Capture the cell that displays the provided text and extract its [x, y] central coordinate. 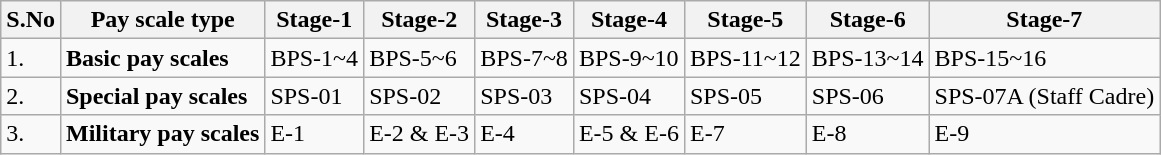
BPS-1~4 [314, 58]
Stage-4 [628, 20]
1. [31, 58]
SPS-06 [868, 96]
BPS-7~8 [524, 58]
BPS-5~6 [420, 58]
SPS-02 [420, 96]
E-9 [1044, 134]
E-1 [314, 134]
SPS-05 [745, 96]
Stage-5 [745, 20]
Stage-2 [420, 20]
SPS-01 [314, 96]
3. [31, 134]
BPS-13~14 [868, 58]
Stage-1 [314, 20]
Stage-6 [868, 20]
Stage-3 [524, 20]
E-4 [524, 134]
SPS-07A (Staff Cadre) [1044, 96]
BPS-15~16 [1044, 58]
2. [31, 96]
BPS-11~12 [745, 58]
SPS-04 [628, 96]
BPS-9~10 [628, 58]
Stage-7 [1044, 20]
Basic pay scales [162, 58]
E-5 & E-6 [628, 134]
S.No [31, 20]
Military pay scales [162, 134]
SPS-03 [524, 96]
E-2 & E-3 [420, 134]
E-8 [868, 134]
E-7 [745, 134]
Pay scale type [162, 20]
Special pay scales [162, 96]
